Identify which cell holds the provided text, then report its [x, y] central coordinate. 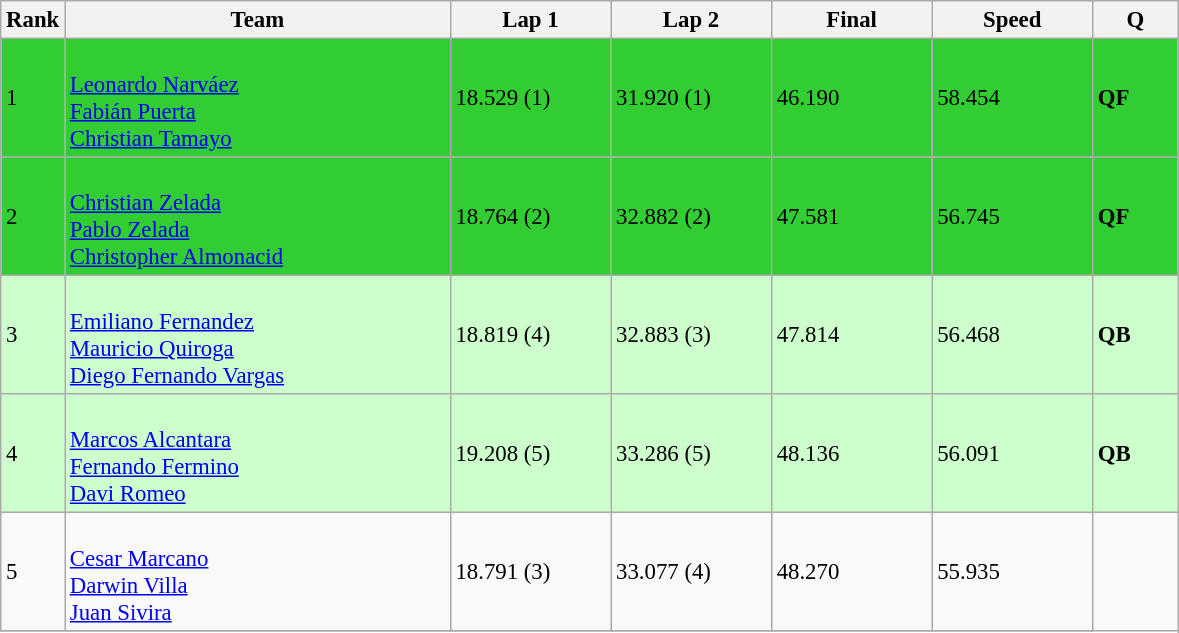
18.791 (3) [530, 572]
Q [1136, 20]
56.468 [1012, 336]
Final [852, 20]
32.882 (2) [692, 216]
58.454 [1012, 98]
32.883 (3) [692, 336]
33.077 (4) [692, 572]
56.745 [1012, 216]
48.270 [852, 572]
18.529 (1) [530, 98]
19.208 (5) [530, 454]
56.091 [1012, 454]
3 [33, 336]
Leonardo NarváezFabián PuertaChristian Tamayo [258, 98]
Lap 1 [530, 20]
Marcos AlcantaraFernando FerminoDavi Romeo [258, 454]
48.136 [852, 454]
2 [33, 216]
Lap 2 [692, 20]
47.814 [852, 336]
47.581 [852, 216]
Christian ZeladaPablo ZeladaChristopher Almonacid [258, 216]
31.920 (1) [692, 98]
5 [33, 572]
55.935 [1012, 572]
18.764 (2) [530, 216]
Rank [33, 20]
Cesar MarcanoDarwin VillaJuan Sivira [258, 572]
33.286 (5) [692, 454]
Speed [1012, 20]
Team [258, 20]
4 [33, 454]
1 [33, 98]
46.190 [852, 98]
18.819 (4) [530, 336]
Emiliano FernandezMauricio QuirogaDiego Fernando Vargas [258, 336]
